For the text-containing cell, return its midpoint in [X, Y] coordinate format. 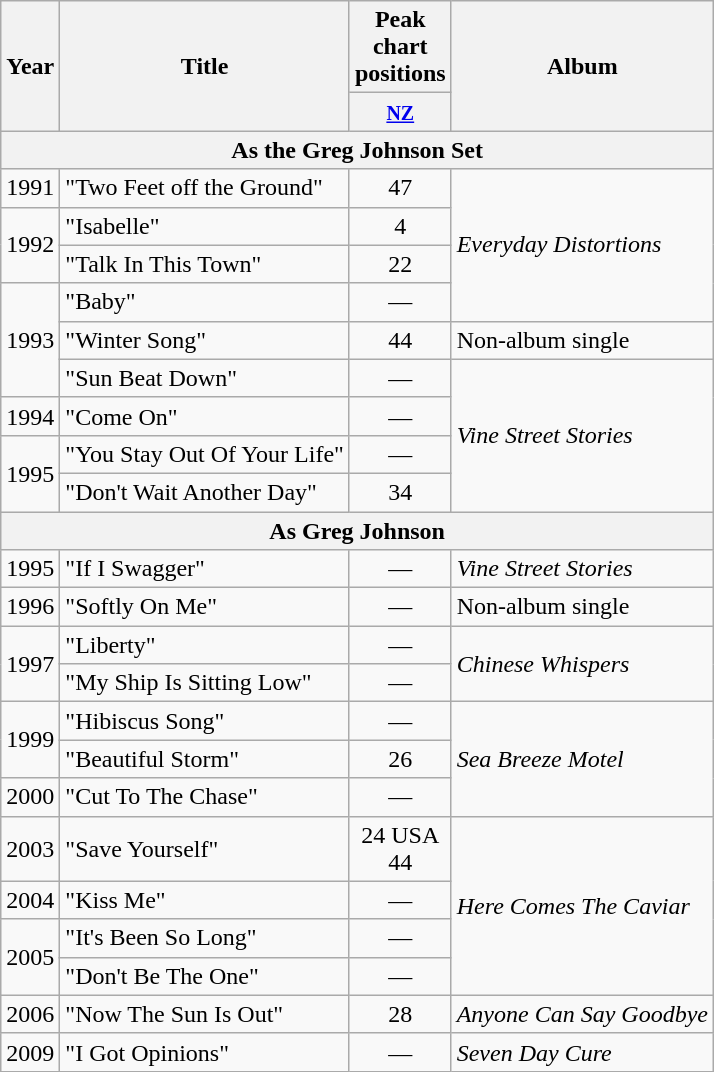
2003 [30, 848]
Peak chart positions [400, 47]
Seven Day Cure [582, 1052]
"Liberty" [205, 645]
"It's Been So Long" [205, 938]
NZ [400, 112]
24 USA 44 [400, 848]
As Greg Johnson [358, 531]
34 [400, 492]
"Come On" [205, 416]
22 [400, 264]
"Now The Sun Is Out" [205, 1014]
2006 [30, 1014]
"Beautiful Storm" [205, 759]
Everyday Distortions [582, 245]
"My Ship Is Sitting Low" [205, 683]
"Kiss Me" [205, 900]
"Two Feet off the Ground" [205, 188]
2004 [30, 900]
"Softly On Me" [205, 607]
26 [400, 759]
2000 [30, 797]
"Hibiscus Song" [205, 721]
"Talk In This Town" [205, 264]
"Save Yourself" [205, 848]
2005 [30, 957]
1997 [30, 664]
1996 [30, 607]
"Don't Wait Another Day" [205, 492]
1999 [30, 740]
1994 [30, 416]
"Sun Beat Down" [205, 378]
"You Stay Out Of Your Life" [205, 454]
Year [30, 66]
1993 [30, 340]
1992 [30, 245]
4 [400, 226]
"I Got Opinions" [205, 1052]
Anyone Can Say Goodbye [582, 1014]
"Baby" [205, 302]
28 [400, 1014]
"If I Swagger" [205, 569]
Title [205, 66]
47 [400, 188]
"Isabelle" [205, 226]
As the Greg Johnson Set [358, 150]
"Cut To The Chase" [205, 797]
Sea Breeze Motel [582, 759]
44 [400, 340]
"Don't Be The One" [205, 976]
"Winter Song" [205, 340]
Album [582, 66]
1991 [30, 188]
Here Comes The Caviar [582, 906]
Chinese Whispers [582, 664]
2009 [30, 1052]
